Pinpoint the cell where the given text exists, returning its [X, Y] midpoint coordinate. 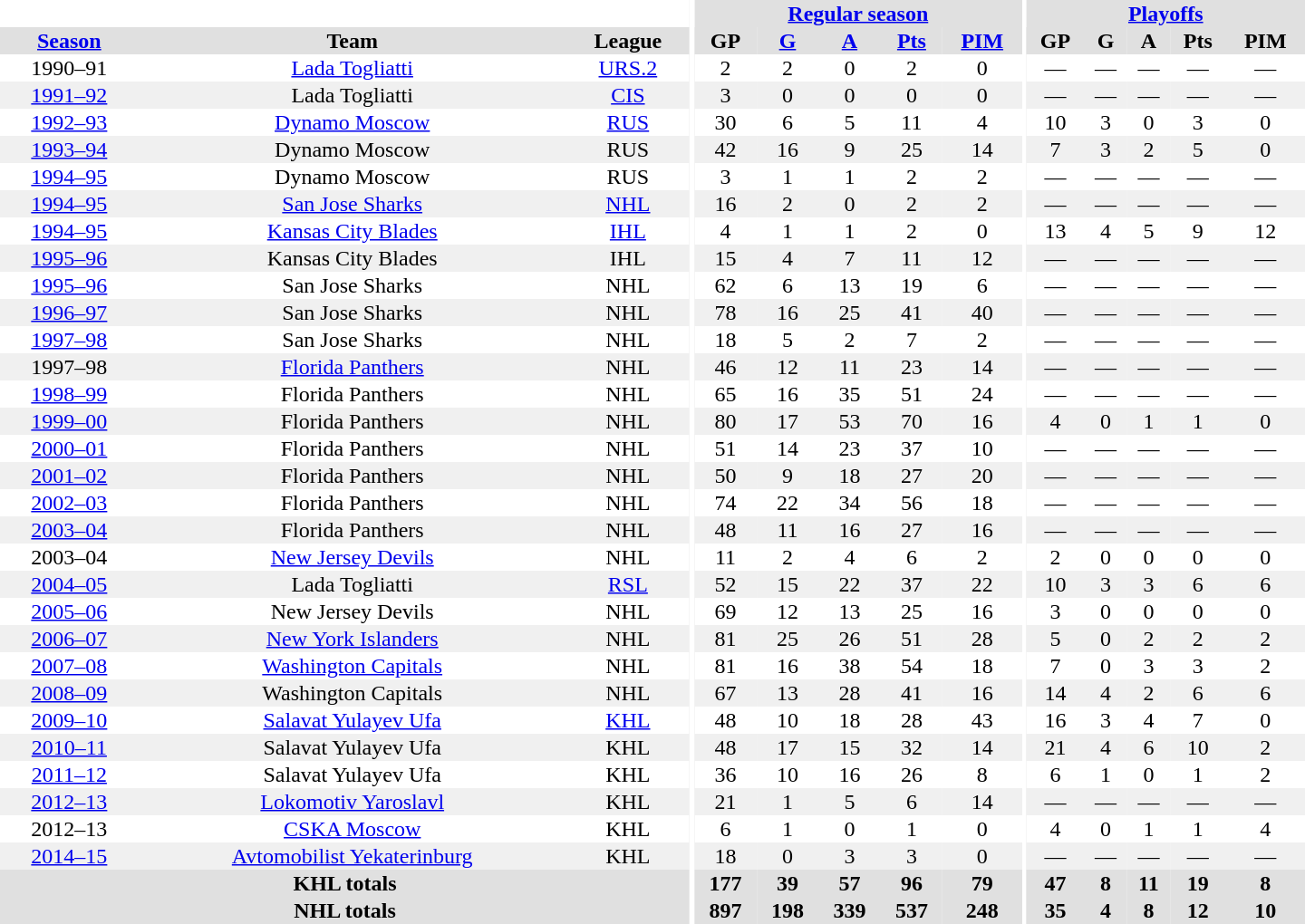
2004–05 [69, 584]
248 [982, 910]
52 [725, 584]
2009–10 [69, 720]
34 [849, 503]
42 [725, 149]
CIS [628, 95]
URS.2 [628, 68]
2014–15 [69, 856]
24 [982, 394]
78 [725, 313]
53 [849, 421]
2011–12 [69, 775]
32 [912, 747]
30 [725, 122]
RSL [628, 584]
2006–07 [69, 639]
Avtomobilist Yekaterinburg [353, 856]
League [628, 41]
1996–97 [69, 313]
New York Islanders [353, 639]
Team [353, 41]
1992–93 [69, 122]
96 [912, 883]
47 [1056, 883]
40 [982, 313]
177 [725, 883]
Regular season [857, 14]
Lokomotiv Yaroslavl [353, 802]
537 [912, 910]
Playoffs [1165, 14]
198 [788, 910]
46 [725, 367]
36 [725, 775]
74 [725, 503]
2002–03 [69, 503]
1990–91 [69, 68]
70 [912, 421]
20 [982, 476]
65 [725, 394]
Season [69, 41]
50 [725, 476]
1991–92 [69, 95]
897 [725, 910]
2007–08 [69, 666]
1998–99 [69, 394]
1993–94 [69, 149]
79 [982, 883]
1999–00 [69, 421]
KHL totals [344, 883]
67 [725, 693]
43 [982, 720]
339 [849, 910]
39 [788, 883]
54 [912, 666]
80 [725, 421]
69 [725, 611]
57 [849, 883]
2005–06 [69, 611]
56 [912, 503]
38 [849, 666]
2001–02 [69, 476]
2008–09 [69, 693]
2000–01 [69, 448]
62 [725, 285]
NHL totals [344, 910]
CSKA Moscow [353, 829]
2010–11 [69, 747]
